Pinpoint the cell where the given text exists, returning its (X, Y) midpoint coordinate. 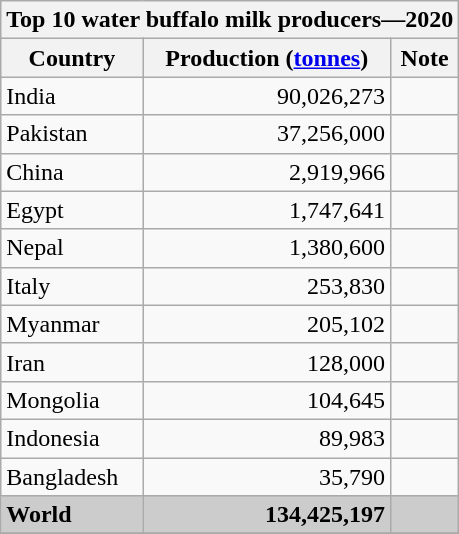
Bangladesh (72, 477)
89,983 (266, 438)
253,830 (266, 286)
World (72, 515)
Egypt (72, 210)
Italy (72, 286)
2,919,966 (266, 172)
Top 10 water buffalo milk producers—2020 (230, 20)
Nepal (72, 248)
128,000 (266, 362)
China (72, 172)
Iran (72, 362)
Note (424, 58)
37,256,000 (266, 134)
Myanmar (72, 324)
205,102 (266, 324)
104,645 (266, 400)
Pakistan (72, 134)
134,425,197 (266, 515)
1,747,641 (266, 210)
Country (72, 58)
Indonesia (72, 438)
1,380,600 (266, 248)
India (72, 96)
Production (tonnes) (266, 58)
35,790 (266, 477)
90,026,273 (266, 96)
Mongolia (72, 400)
